Find where the given text appears and provide that cell's center as [x, y] coordinate. 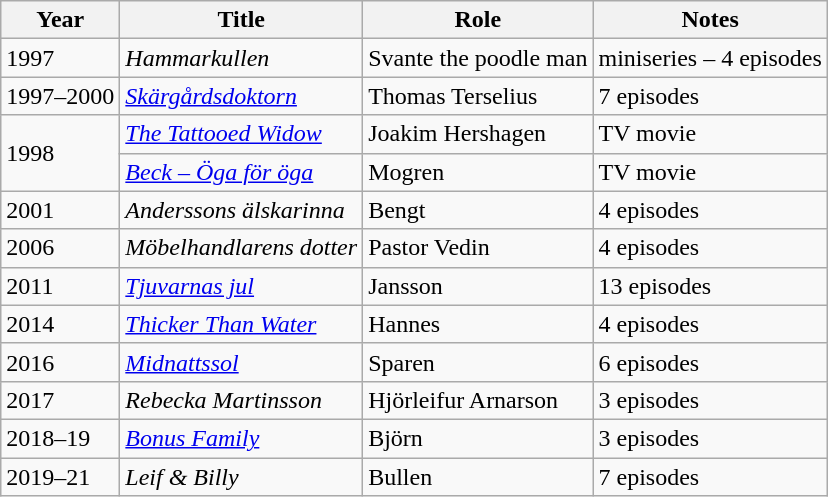
2011 [60, 286]
2019–21 [60, 477]
13 episodes [710, 286]
Hannes [478, 324]
Anderssons älskarinna [242, 210]
2001 [60, 210]
Role [478, 20]
Title [242, 20]
2014 [60, 324]
2017 [60, 400]
Bullen [478, 477]
Tjuvarnas jul [242, 286]
Midnattssol [242, 362]
Pastor Vedin [478, 248]
Hjörleifur Arnarson [478, 400]
Hammarkullen [242, 58]
2016 [60, 362]
Rebecka Martinsson [242, 400]
Sparen [478, 362]
Svante the poodle man [478, 58]
2018–19 [60, 438]
The Tattooed Widow [242, 134]
Möbelhandlarens dotter [242, 248]
Mogren [478, 172]
Leif & Billy [242, 477]
Bengt [478, 210]
Björn [478, 438]
Notes [710, 20]
Joakim Hershagen [478, 134]
2006 [60, 248]
Thicker Than Water [242, 324]
Skärgårdsdoktorn [242, 96]
Jansson [478, 286]
1998 [60, 153]
Year [60, 20]
Bonus Family [242, 438]
Beck – Öga för öga [242, 172]
1997–2000 [60, 96]
1997 [60, 58]
6 episodes [710, 362]
Thomas Terselius [478, 96]
miniseries – 4 episodes [710, 58]
